Find where the given text appears and provide that cell's center as [x, y] coordinate. 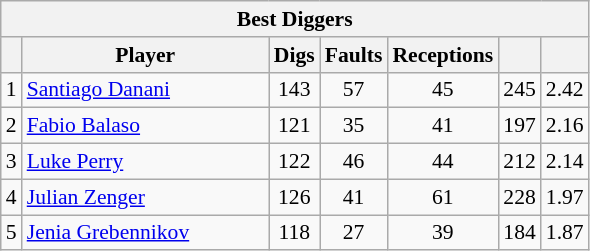
1.87 [565, 233]
1.97 [565, 197]
4 [12, 197]
57 [354, 90]
Receptions [442, 55]
Luke Perry [146, 162]
3 [12, 162]
Jenia Grebennikov [146, 233]
27 [354, 233]
Fabio Balaso [146, 126]
Santiago Danani [146, 90]
118 [294, 233]
2.14 [565, 162]
46 [354, 162]
61 [442, 197]
35 [354, 126]
197 [520, 126]
143 [294, 90]
2.42 [565, 90]
122 [294, 162]
Player [146, 55]
Best Diggers [295, 19]
228 [520, 197]
Julian Zenger [146, 197]
Digs [294, 55]
2 [12, 126]
184 [520, 233]
5 [12, 233]
45 [442, 90]
1 [12, 90]
212 [520, 162]
44 [442, 162]
39 [442, 233]
245 [520, 90]
121 [294, 126]
2.16 [565, 126]
Faults [354, 55]
126 [294, 197]
